Locate the cell with the specified text and output its (X, Y) center coordinate. 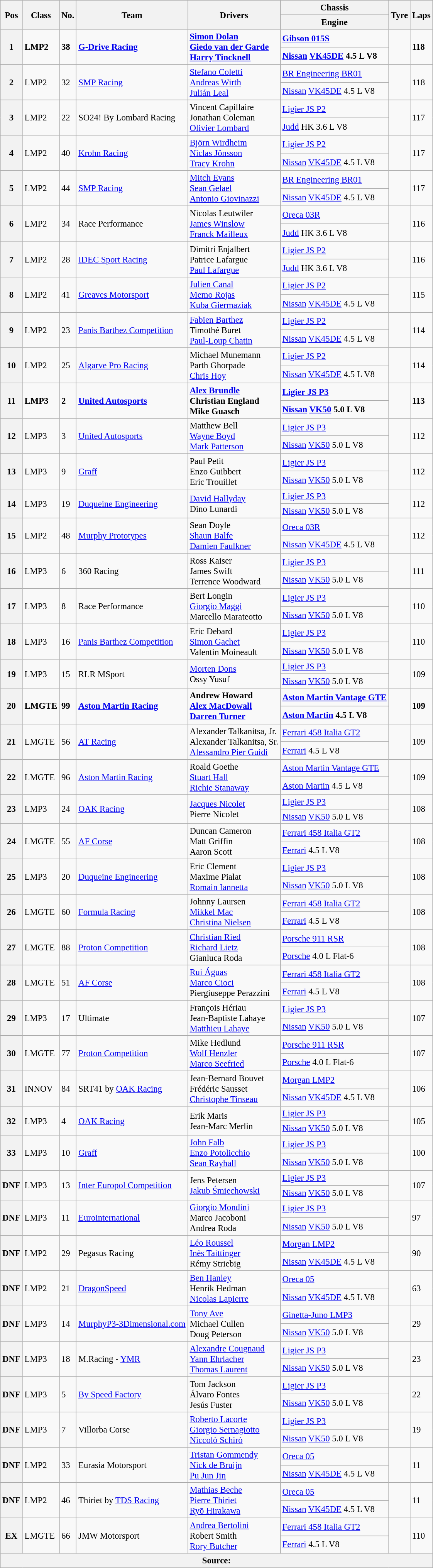
40 (68, 153)
Tom Jackson Álvaro Fontes Jesús Fuster (234, 1394)
John Falb Enzo Potolicchio Sean Rayhall (234, 1153)
41 (68, 295)
Ross Kaiser James Swift Terrence Woodward (234, 571)
Engine (334, 22)
48 (68, 536)
Tyre (399, 15)
Fabien Barthez Timothé Buret Paul-Loup Chatin (234, 330)
Jean-Bernard Bouvet Frédéric Sausset Christophe Tinseau (234, 1089)
Duncan Cameron Matt Griffin Aaron Scott (234, 842)
Pegasus Racing (132, 1253)
34 (68, 224)
Tony Ave Michael Cullen Doug Peterson (234, 1324)
Eric Clement Maxime Pialat Romain Iannetta (234, 877)
51 (68, 983)
Algarve Pro Racing (132, 365)
Morten Dons Ossy Yusuf (234, 674)
105 (421, 1121)
Team (132, 15)
Andrea Bertolini Robert Smith Rory Butcher (234, 1536)
90 (421, 1253)
Murphy Prototypes (132, 536)
Krohn Racing (132, 153)
Alexander Talkanitsa, Jr. Alexander Talkanitsa, Sr. Alessandro Pier Guidi (234, 742)
26 (12, 912)
By Speed Factory (132, 1394)
96 (68, 777)
30 (12, 1053)
Jacques Nicolet Pierre Nicolet (234, 809)
115 (421, 295)
Vincent Capillaire Jonathan Coleman Olivier Lombard (234, 118)
Bert Longin Giorgio Maggi Marcello Marateotto (234, 606)
Drivers (234, 15)
88 (68, 947)
Erik Maris Jean-Marc Merlin (234, 1121)
Sean Doyle Shaun Balfe Damien Faulkner (234, 536)
Roberto Lacorte Giorgio Sernagiotto Niccolò Schirò (234, 1430)
Matthew Bell Wayne Boyd Mark Patterson (234, 436)
Alex Brundle Christian England Mike Guasch (234, 401)
SRT41 by OAK Racing (132, 1089)
Eric Debard Simon Gachet Valentin Moineault (234, 642)
Inter Europol Competition (132, 1185)
Mitch Evans Sean Gelael Antonio Giovinazzi (234, 188)
IDEC Sport Racing (132, 259)
Eurointernational (132, 1217)
Class (41, 15)
46 (68, 1500)
111 (421, 571)
Nicolas Leutwiler James Winslow Franck Mailleux (234, 224)
Simon Dolan Giedo van der Garde Harry Tincknell (234, 47)
31 (12, 1089)
Source: (216, 1561)
David Hallyday Dino Lunardi (234, 503)
55 (68, 842)
Michael Munemann Parth Ghorpade Chris Hoy (234, 365)
Jens Petersen Jakub Śmiechowski (234, 1185)
M.Racing - YMR (132, 1359)
77 (68, 1053)
JMW Motorsport (132, 1536)
Julien Canal Memo Rojas Kuba Giermaziak (234, 295)
INNOV (41, 1089)
1 (12, 47)
Stefano Coletti Andreas Wirth Julián Leal (234, 83)
EX (12, 1536)
Dimitri Enjalbert Patrice Lafargue Paul Lafargue (234, 259)
SO24! By Lombard Racing (132, 118)
60 (68, 912)
G-Drive Racing (132, 47)
Gibson 015S (334, 38)
Chassis (334, 8)
Eurasia Motorsport (132, 1465)
360 Racing (132, 571)
Johnny Laursen Mikkel Mac Christina Nielsen (234, 912)
Paul Petit Enzo Guibbert Eric Trouillet (234, 471)
Ultimate (132, 1018)
Rui Águas Marco Cioci Piergiuseppe Perazzini (234, 983)
Mathias Beche Pierre Thiriet Ryō Hirakawa (234, 1500)
Formula Racing (132, 912)
Giorgio Mondini Marco Jacoboni Andrea Roda (234, 1217)
Mike Hedlund Wolf Henzler Marco Seefried (234, 1053)
Ginetta-Juno LMP3 (334, 1315)
99 (68, 706)
Christian Ried Richard Lietz Gianluca Roda (234, 947)
RLR MSport (132, 674)
12 (12, 436)
44 (68, 188)
84 (68, 1089)
Thiriet by TDS Racing (132, 1500)
Léo Roussel Inès Taittinger Rémy Striebig (234, 1253)
63 (421, 1288)
113 (421, 401)
Pos (12, 15)
66 (68, 1536)
AT Racing (132, 742)
Andrew Howard Alex MacDowall Darren Turner (234, 706)
27 (12, 947)
56 (68, 742)
106 (421, 1089)
38 (68, 47)
MurphyP3-3Dimensional.com (132, 1324)
Villorba Corse (132, 1430)
DragonSpeed (132, 1288)
François Hériau Jean-Baptiste Lahaye Matthieu Lahaye (234, 1018)
Laps (421, 15)
Greaves Motorsport (132, 295)
No. (68, 15)
Björn Wirdheim Niclas Jönsson Tracy Krohn (234, 153)
100 (421, 1153)
Tristan Gommendy Nick de Bruijn Pu Jun Jin (234, 1465)
Roald Goethe Stuart Hall Richie Stanaway (234, 777)
97 (421, 1217)
Alexandre Cougnaud Yann Ehrlacher Thomas Laurent (234, 1359)
Ben Hanley Henrik Hedman Nicolas Lapierre (234, 1288)
